Extract the [x, y] coordinate from the center of the cell holding the provided text.  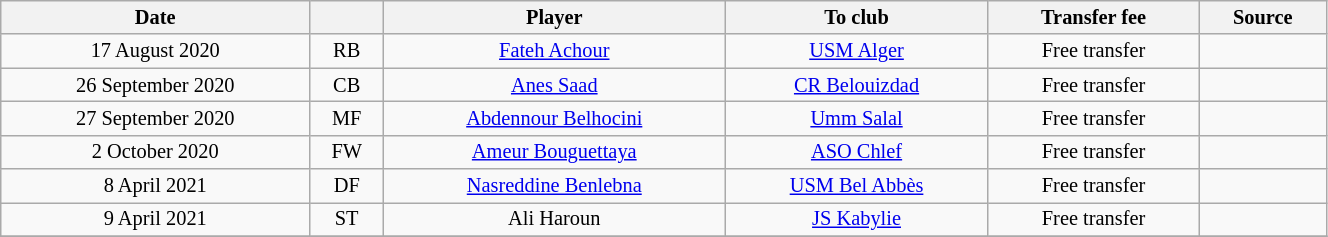
Date [156, 17]
27 September 2020 [156, 118]
Umm Salal [856, 118]
FW [347, 152]
USM Alger [856, 51]
MF [347, 118]
Fateh Achour [554, 51]
CB [347, 85]
ASO Chlef [856, 152]
ST [347, 219]
2 October 2020 [156, 152]
26 September 2020 [156, 85]
Ali Haroun [554, 219]
Ameur Bouguettaya [554, 152]
Player [554, 17]
Nasreddine Benlebna [554, 186]
To club [856, 17]
17 August 2020 [156, 51]
CR Belouizdad [856, 85]
RB [347, 51]
JS Kabylie [856, 219]
DF [347, 186]
USM Bel Abbès [856, 186]
Transfer fee [1094, 17]
9 April 2021 [156, 219]
Source [1262, 17]
Anes Saad [554, 85]
Abdennour Belhocini [554, 118]
8 April 2021 [156, 186]
